Search for the cell housing the specified text and yield its [X, Y] center coordinate. 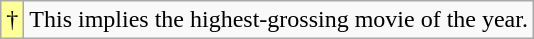
† [12, 20]
This implies the highest-grossing movie of the year. [279, 20]
